Output the (x, y) coordinate of the center of the cell containing the given text.  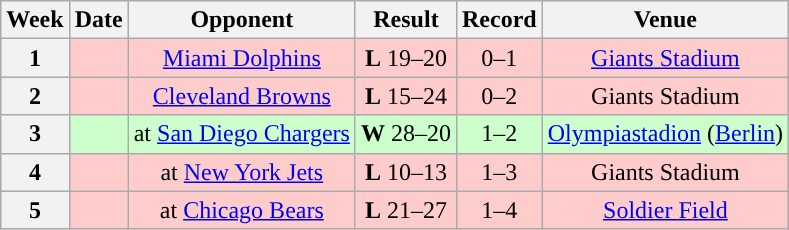
Result (406, 20)
L 15–24 (406, 96)
Olympiastadion (Berlin) (665, 134)
W 28–20 (406, 134)
L 21–27 (406, 210)
at Chicago Bears (242, 210)
Miami Dolphins (242, 58)
at San Diego Chargers (242, 134)
1–2 (499, 134)
2 (35, 96)
Cleveland Browns (242, 96)
0–2 (499, 96)
1–4 (499, 210)
4 (35, 172)
5 (35, 210)
1 (35, 58)
0–1 (499, 58)
Week (35, 20)
Date (98, 20)
L 10–13 (406, 172)
1–3 (499, 172)
Record (499, 20)
at New York Jets (242, 172)
L 19–20 (406, 58)
Opponent (242, 20)
Venue (665, 20)
Soldier Field (665, 210)
3 (35, 134)
